Provide the (X, Y) coordinate of the cell's center where the given text is located.  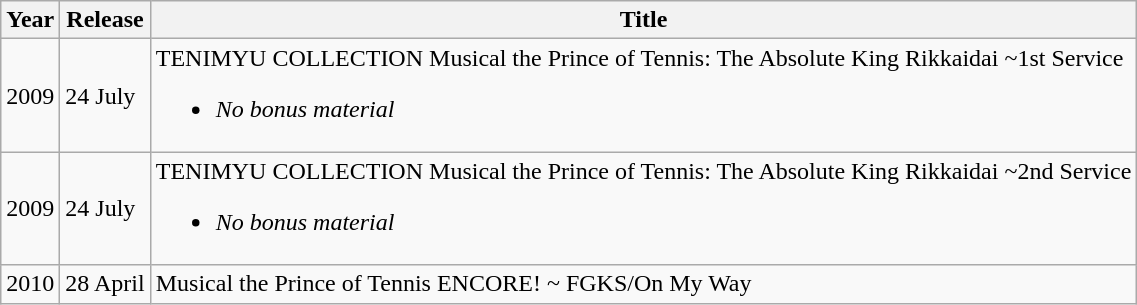
TENIMYU COLLECTION Musical the Prince of Tennis: The Absolute King Rikkaidai ~2nd ServiceNo bonus material (644, 208)
Musical the Prince of Tennis ENCORE! ~ FGKS/On My Way (644, 284)
Title (644, 20)
2010 (30, 284)
Year (30, 20)
TENIMYU COLLECTION Musical the Prince of Tennis: The Absolute King Rikkaidai ~1st ServiceNo bonus material (644, 96)
28 April (105, 284)
Release (105, 20)
